Output the (x, y) coordinate of the center of the cell containing the given text.  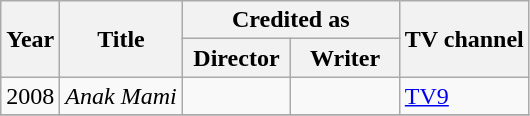
TV9 (464, 96)
Credited as (290, 20)
2008 (30, 96)
Year (30, 39)
Director (236, 58)
Writer (346, 58)
Anak Mami (121, 96)
Title (121, 39)
TV channel (464, 39)
